Provide the (x, y) coordinate of the cell's center where the given text is located.  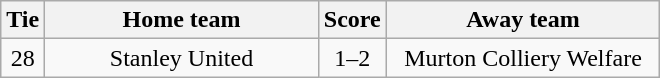
Stanley United (182, 58)
28 (23, 58)
Away team (523, 20)
Score (352, 20)
Tie (23, 20)
1–2 (352, 58)
Home team (182, 20)
Murton Colliery Welfare (523, 58)
